Provide the (X, Y) coordinate of the cell's center where the given text is located.  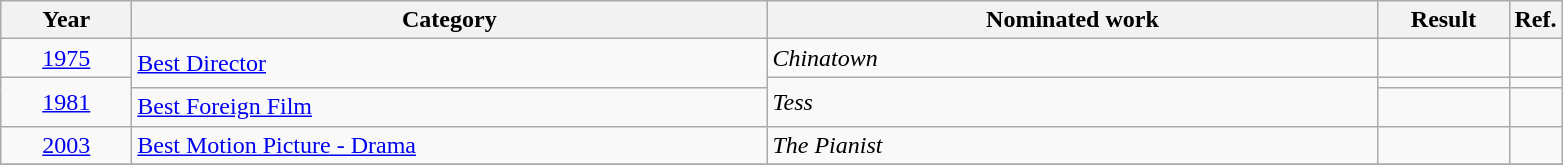
Nominated work (1072, 20)
Category (450, 20)
Chinatown (1072, 58)
Best Motion Picture - Drama (450, 145)
The Pianist (1072, 145)
Tess (1072, 102)
Best Foreign Film (450, 107)
1981 (66, 102)
1975 (66, 58)
2003 (66, 145)
Best Director (450, 64)
Ref. (1536, 20)
Year (66, 20)
Result (1444, 20)
